Locate the cell with the specified text and output its (x, y) center coordinate. 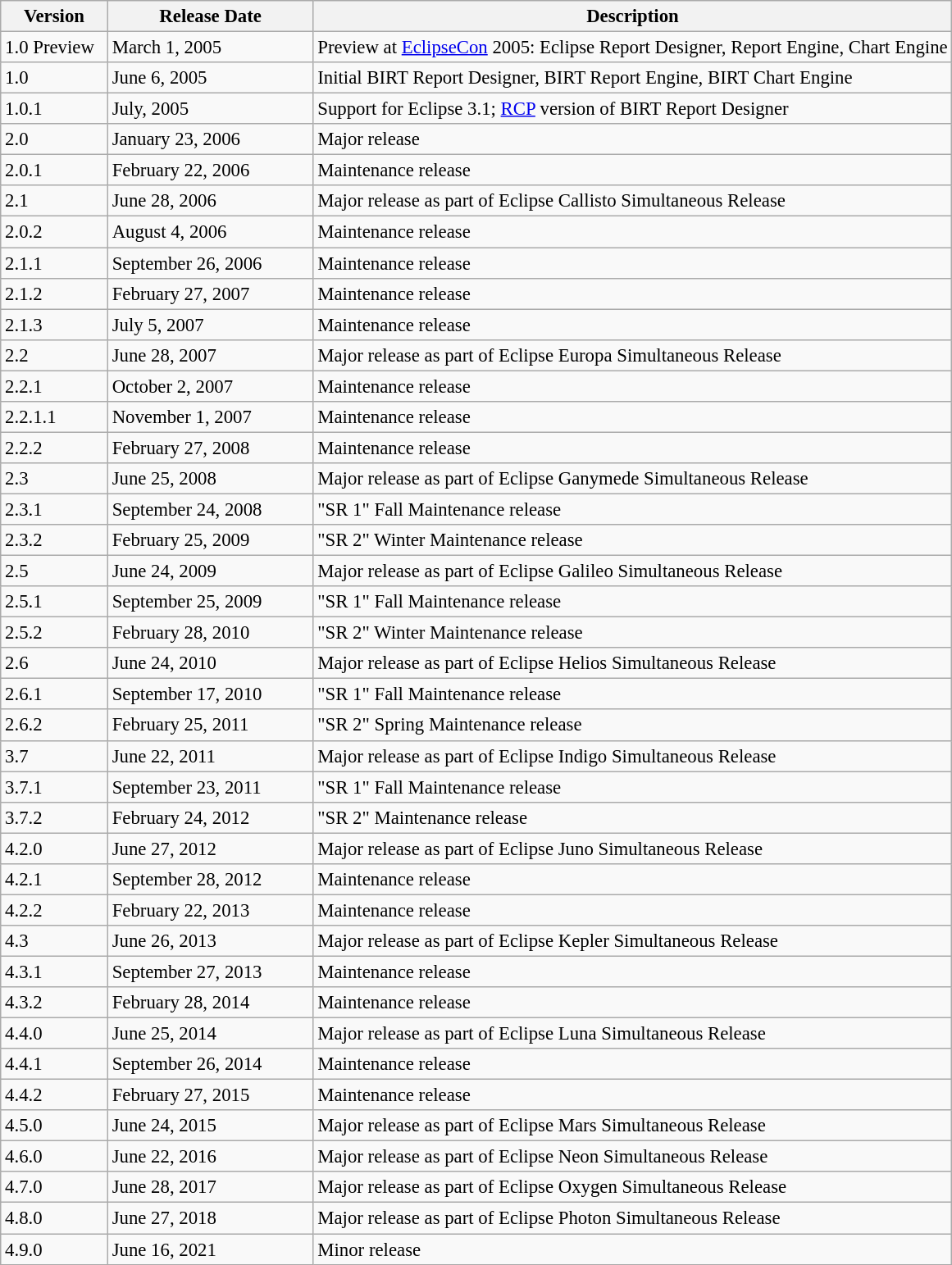
September 25, 2009 (210, 602)
Major release as part of Eclipse Kepler Simultaneous Release (633, 941)
June 27, 2012 (210, 849)
4.4.1 (54, 1064)
4.3.2 (54, 1003)
September 26, 2006 (210, 263)
June 28, 2017 (210, 1188)
"SR 2" Spring Maintenance release (633, 726)
January 23, 2006 (210, 139)
June 22, 2016 (210, 1157)
Minor release (633, 1249)
Major release as part of Eclipse Helios Simultaneous Release (633, 663)
4.4.2 (54, 1095)
June 6, 2005 (210, 78)
February 28, 2014 (210, 1003)
2.5.1 (54, 602)
March 1, 2005 (210, 48)
2.1 (54, 201)
Major release as part of Eclipse Galileo Simultaneous Release (633, 571)
Major release as part of Eclipse Mars Simultaneous Release (633, 1126)
June 25, 2014 (210, 1034)
June 22, 2011 (210, 756)
Major release as part of Eclipse Luna Simultaneous Release (633, 1034)
"SR 2" Maintenance release (633, 817)
Major release as part of Eclipse Oxygen Simultaneous Release (633, 1188)
September 27, 2013 (210, 972)
4.3.1 (54, 972)
Release Date (210, 16)
February 25, 2011 (210, 726)
2.1.1 (54, 263)
June 16, 2021 (210, 1249)
August 4, 2006 (210, 232)
Major release as part of Eclipse Ganymede Simultaneous Release (633, 479)
February 24, 2012 (210, 817)
2.5.2 (54, 633)
June 24, 2015 (210, 1126)
June 24, 2009 (210, 571)
2.0 (54, 139)
4.8.0 (54, 1218)
June 28, 2007 (210, 355)
February 25, 2009 (210, 540)
Description (633, 16)
4.2.2 (54, 910)
2.3 (54, 479)
1.0.1 (54, 109)
Major release as part of Eclipse Europa Simultaneous Release (633, 355)
February 27, 2007 (210, 293)
September 28, 2012 (210, 880)
Major release (633, 139)
2.2.2 (54, 448)
2.1.3 (54, 325)
July 5, 2007 (210, 325)
2.3.1 (54, 509)
1.0 (54, 78)
September 24, 2008 (210, 509)
2.5 (54, 571)
2.0.2 (54, 232)
February 22, 2013 (210, 910)
July, 2005 (210, 109)
Major release as part of Eclipse Photon Simultaneous Release (633, 1218)
3.7 (54, 756)
Major release as part of Eclipse Juno Simultaneous Release (633, 849)
4.2.0 (54, 849)
3.7.2 (54, 817)
February 27, 2015 (210, 1095)
September 26, 2014 (210, 1064)
4.3 (54, 941)
4.9.0 (54, 1249)
June 26, 2013 (210, 941)
Major release as part of Eclipse Neon Simultaneous Release (633, 1157)
4.6.0 (54, 1157)
February 27, 2008 (210, 448)
November 1, 2007 (210, 417)
1.0 Preview (54, 48)
2.1.2 (54, 293)
Version (54, 16)
June 28, 2006 (210, 201)
2.2.1.1 (54, 417)
Initial BIRT Report Designer, BIRT Report Engine, BIRT Chart Engine (633, 78)
2.6 (54, 663)
4.5.0 (54, 1126)
June 27, 2018 (210, 1218)
September 17, 2010 (210, 694)
Major release as part of Eclipse Callisto Simultaneous Release (633, 201)
2.6.2 (54, 726)
October 2, 2007 (210, 386)
3.7.1 (54, 787)
February 22, 2006 (210, 171)
Preview at EclipseCon 2005: Eclipse Report Designer, Report Engine, Chart Engine (633, 48)
2.2 (54, 355)
Support for Eclipse 3.1; RCP version of BIRT Report Designer (633, 109)
2.0.1 (54, 171)
4.4.0 (54, 1034)
February 28, 2010 (210, 633)
June 25, 2008 (210, 479)
June 24, 2010 (210, 663)
Major release as part of Eclipse Indigo Simultaneous Release (633, 756)
2.3.2 (54, 540)
2.2.1 (54, 386)
4.7.0 (54, 1188)
September 23, 2011 (210, 787)
2.6.1 (54, 694)
4.2.1 (54, 880)
